Return (x, y) of the center of cell containing provided text 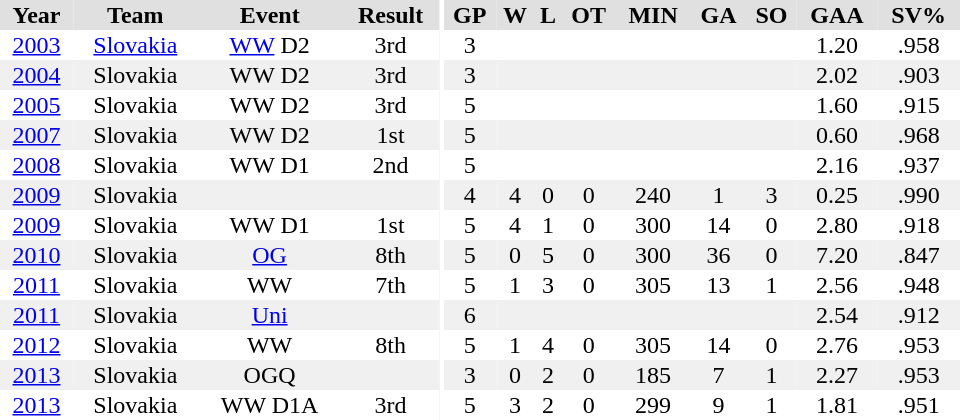
1.20 (838, 45)
Result (391, 15)
W (516, 15)
1.81 (838, 405)
2.76 (838, 345)
0.60 (838, 135)
36 (719, 255)
Team (136, 15)
GP (470, 15)
.958 (918, 45)
2012 (36, 345)
Event (270, 15)
GAA (838, 15)
.968 (918, 135)
.951 (918, 405)
GA (719, 15)
1.60 (838, 105)
2008 (36, 165)
Uni (270, 315)
2005 (36, 105)
.990 (918, 195)
7th (391, 285)
OG (270, 255)
2nd (391, 165)
2.56 (838, 285)
2.80 (838, 225)
.948 (918, 285)
2.16 (838, 165)
SV% (918, 15)
.912 (918, 315)
.915 (918, 105)
.918 (918, 225)
OGQ (270, 375)
2.27 (838, 375)
240 (654, 195)
WW D1A (270, 405)
2010 (36, 255)
299 (654, 405)
7.20 (838, 255)
L (548, 15)
Year (36, 15)
0.25 (838, 195)
2.54 (838, 315)
2007 (36, 135)
.903 (918, 75)
2004 (36, 75)
9 (719, 405)
.847 (918, 255)
2003 (36, 45)
MIN (654, 15)
.937 (918, 165)
2.02 (838, 75)
7 (719, 375)
OT (589, 15)
SO (771, 15)
6 (470, 315)
13 (719, 285)
185 (654, 375)
